Extract the (x, y) coordinate from the center of the cell holding the provided text.  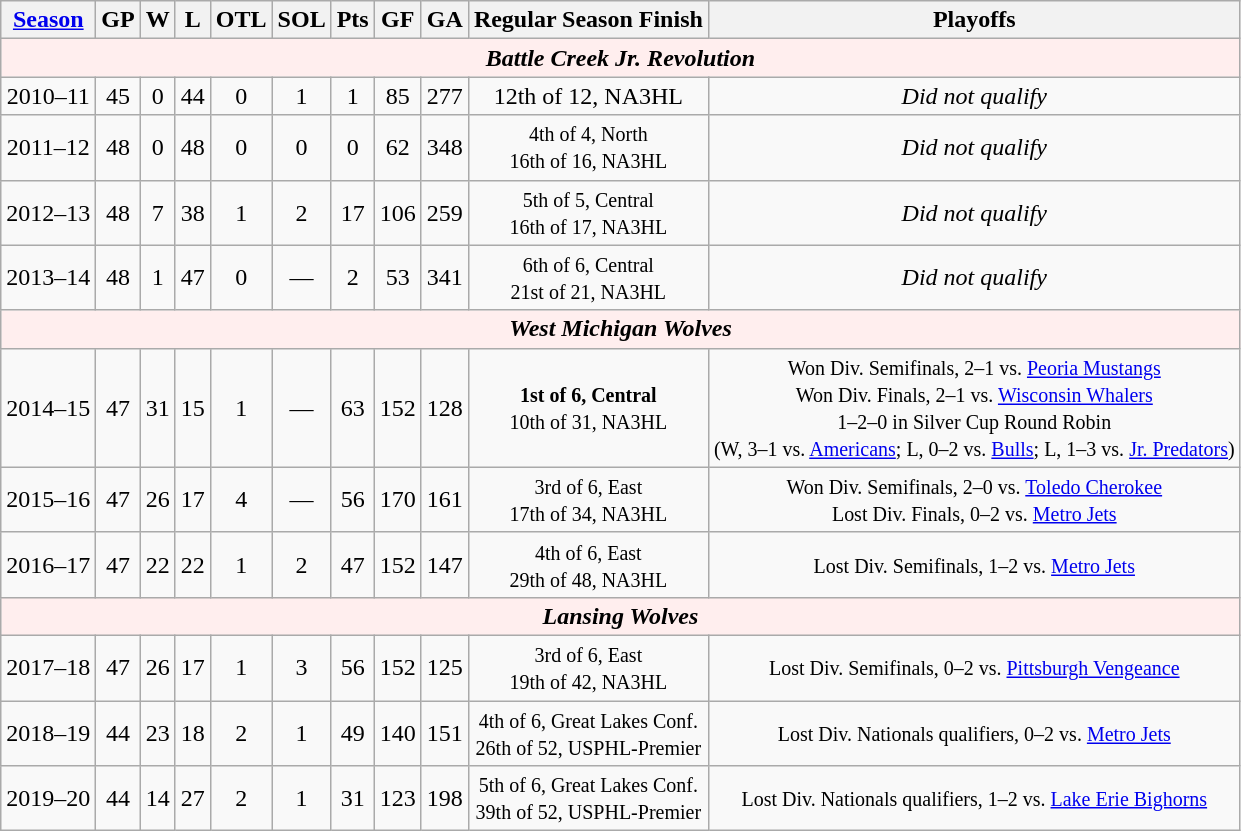
128 (444, 408)
2019–20 (48, 798)
2012–13 (48, 212)
18 (192, 732)
341 (444, 278)
123 (398, 798)
62 (398, 148)
Playoffs (974, 20)
Regular Season Finish (588, 20)
15 (192, 408)
53 (398, 278)
12th of 12, NA3HL (588, 96)
49 (352, 732)
4th of 4, North16th of 16, NA3HL (588, 148)
Battle Creek Jr. Revolution (620, 58)
6th of 6, Central21st of 21, NA3HL (588, 278)
1st of 6, Central10th of 31, NA3HL (588, 408)
5th of 6, Great Lakes Conf.39th of 52, USPHL-Premier (588, 798)
2010–11 (48, 96)
85 (398, 96)
348 (444, 148)
Lost Div. Nationals qualifiers, 0–2 vs. Metro Jets (974, 732)
2011–12 (48, 148)
5th of 5, Central16th of 17, NA3HL (588, 212)
Lost Div. Nationals qualifiers, 1–2 vs. Lake Erie Bighorns (974, 798)
2015–16 (48, 500)
38 (192, 212)
259 (444, 212)
7 (158, 212)
4th of 6, Great Lakes Conf.26th of 52, USPHL-Premier (588, 732)
2016–17 (48, 564)
Pts (352, 20)
W (158, 20)
198 (444, 798)
3 (302, 668)
161 (444, 500)
Won Div. Semifinals, 2–0 vs. Toledo CherokeeLost Div. Finals, 0–2 vs. Metro Jets (974, 500)
L (192, 20)
Lansing Wolves (620, 616)
2014–15 (48, 408)
Lost Div. Semifinals, 1–2 vs. Metro Jets (974, 564)
OTL (241, 20)
3rd of 6, East19th of 42, NA3HL (588, 668)
4 (241, 500)
GA (444, 20)
GF (398, 20)
4th of 6, East29th of 48, NA3HL (588, 564)
Lost Div. Semifinals, 0–2 vs. Pittsburgh Vengeance (974, 668)
GP (118, 20)
63 (352, 408)
Season (48, 20)
14 (158, 798)
West Michigan Wolves (620, 329)
27 (192, 798)
23 (158, 732)
2017–18 (48, 668)
277 (444, 96)
2013–14 (48, 278)
151 (444, 732)
3rd of 6, East17th of 34, NA3HL (588, 500)
SOL (302, 20)
147 (444, 564)
125 (444, 668)
106 (398, 212)
170 (398, 500)
140 (398, 732)
45 (118, 96)
2018–19 (48, 732)
